Identify which cell holds the provided text, then report its (X, Y) central coordinate. 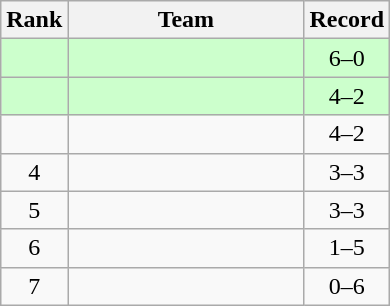
Team (186, 20)
0–6 (347, 286)
5 (34, 210)
4 (34, 172)
6 (34, 248)
Rank (34, 20)
Record (347, 20)
1–5 (347, 248)
6–0 (347, 58)
7 (34, 286)
